Return (x, y) of the center of cell containing provided text 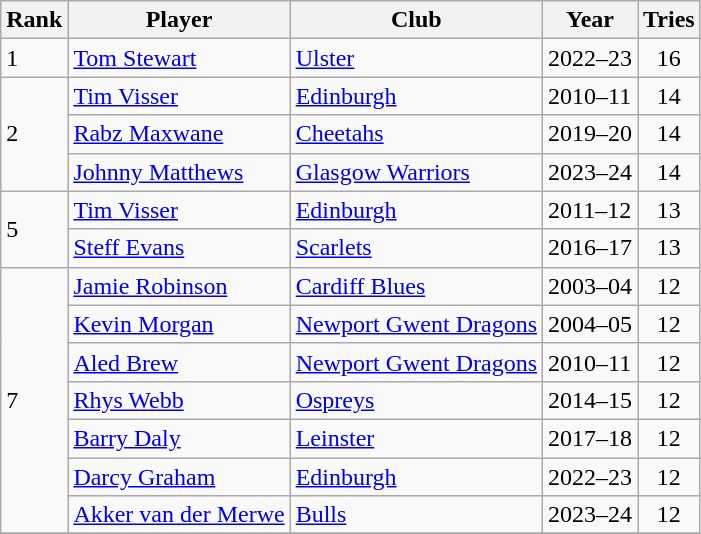
2003–04 (590, 286)
Leinster (416, 438)
Kevin Morgan (179, 324)
Player (179, 20)
Rhys Webb (179, 400)
Ospreys (416, 400)
Aled Brew (179, 362)
Darcy Graham (179, 477)
Barry Daly (179, 438)
Scarlets (416, 248)
2004–05 (590, 324)
2014–15 (590, 400)
Ulster (416, 58)
Cheetahs (416, 134)
2 (34, 134)
1 (34, 58)
Rabz Maxwane (179, 134)
16 (670, 58)
Glasgow Warriors (416, 172)
5 (34, 229)
Bulls (416, 515)
2019–20 (590, 134)
Akker van der Merwe (179, 515)
Cardiff Blues (416, 286)
Jamie Robinson (179, 286)
Rank (34, 20)
Steff Evans (179, 248)
2016–17 (590, 248)
Year (590, 20)
2017–18 (590, 438)
7 (34, 400)
Club (416, 20)
Johnny Matthews (179, 172)
Tom Stewart (179, 58)
Tries (670, 20)
2011–12 (590, 210)
